Return (X, Y) of the center of cell containing provided text 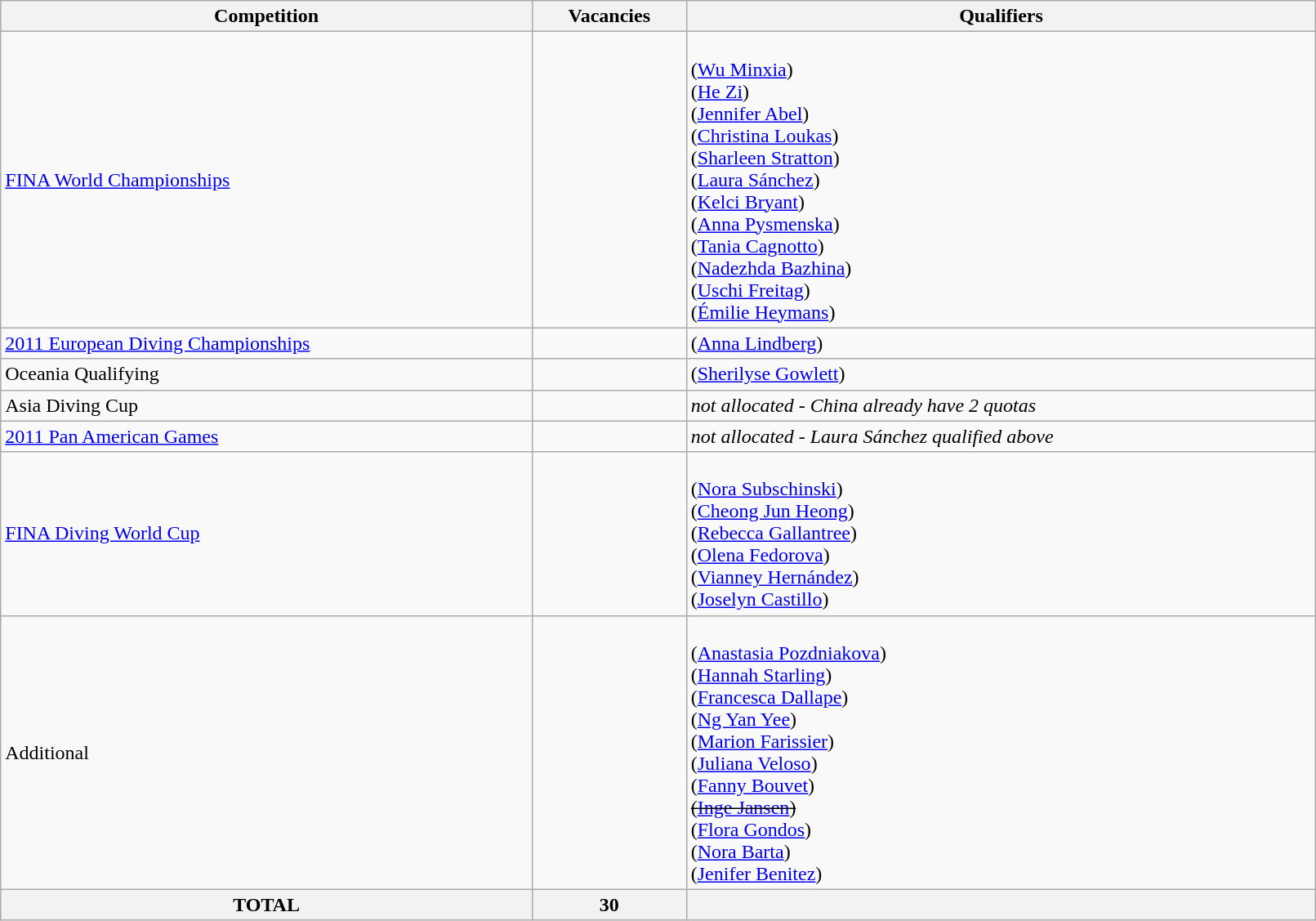
Asia Diving Cup (266, 405)
Additional (266, 752)
(Anna Lindberg) (1001, 343)
2011 Pan American Games (266, 436)
FINA World Championships (266, 180)
30 (609, 905)
2011 European Diving Championships (266, 343)
not allocated - Laura Sánchez qualified above (1001, 436)
Oceania Qualifying (266, 374)
Vacancies (609, 16)
Competition (266, 16)
(Sherilyse Gowlett) (1001, 374)
TOTAL (266, 905)
FINA Diving World Cup (266, 534)
(Nora Subschinski) (Cheong Jun Heong) (Rebecca Gallantree) (Olena Fedorova) (Vianney Hernández) (Joselyn Castillo) (1001, 534)
not allocated - China already have 2 quotas (1001, 405)
Qualifiers (1001, 16)
